For the text-containing cell, return its midpoint in (x, y) coordinate format. 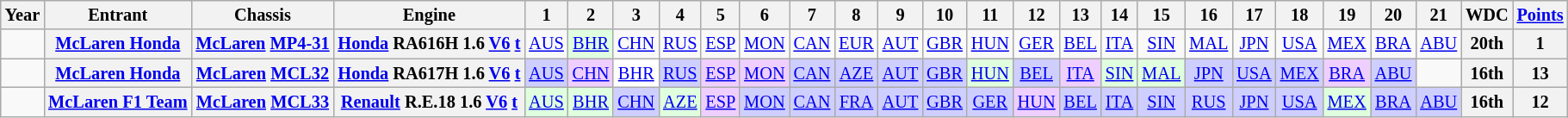
21 (1438, 15)
2 (591, 15)
Points (1540, 15)
18 (1300, 15)
FRA (856, 102)
McLaren MCL33 (262, 102)
15 (1161, 15)
McLaren MP4-31 (262, 44)
9 (901, 15)
14 (1119, 15)
17 (1254, 15)
WDC (1487, 15)
16 (1209, 15)
7 (813, 15)
8 (856, 15)
McLaren MCL32 (262, 73)
Year (22, 15)
Engine (429, 15)
19 (1347, 15)
5 (720, 15)
Renault R.E.18 1.6 V6 t (429, 102)
Chassis (262, 15)
McLaren F1 Team (117, 102)
20th (1487, 44)
20 (1393, 15)
EUR (856, 44)
3 (635, 15)
Entrant (117, 15)
Honda RA616H 1.6 V6 t (429, 44)
4 (680, 15)
Honda RA617H 1.6 V6 t (429, 73)
10 (945, 15)
11 (990, 15)
6 (765, 15)
